Return [X, Y] of the center of cell containing provided text 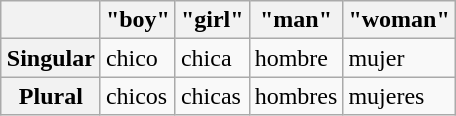
mujer [399, 58]
"man" [296, 20]
chicos [138, 96]
hombre [296, 58]
chicas [212, 96]
chica [212, 58]
"girl" [212, 20]
Plural [50, 96]
"woman" [399, 20]
Singular [50, 58]
chico [138, 58]
mujeres [399, 96]
hombres [296, 96]
"boy" [138, 20]
